Output the [X, Y] coordinate of the center of the cell containing the given text.  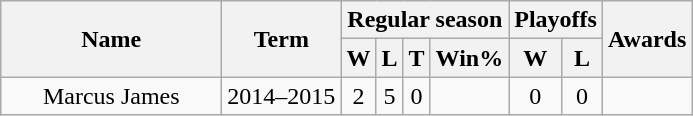
2 [358, 96]
T [416, 58]
5 [390, 96]
Marcus James [112, 96]
Regular season [425, 20]
Awards [646, 39]
2014–2015 [282, 96]
Playoffs [556, 20]
Name [112, 39]
Win% [470, 58]
Term [282, 39]
